From the cell containing the given text, extract its center point as [x, y] coordinate. 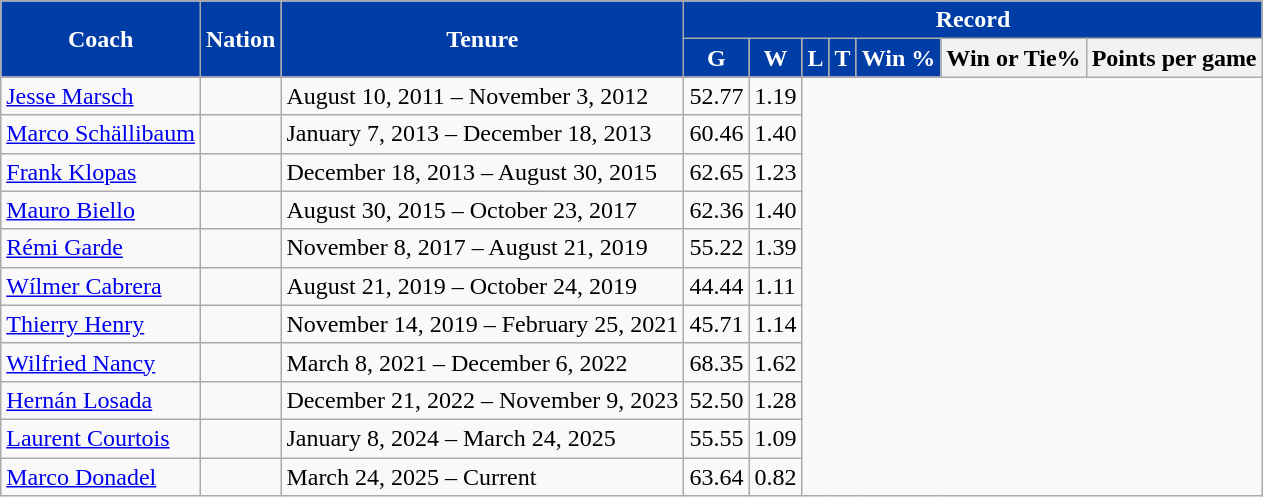
August 10, 2011 – November 3, 2012 [482, 96]
1.62 [776, 362]
March 24, 2025 – Current [482, 477]
Wílmer Cabrera [101, 286]
52.77 [716, 96]
Nation [240, 39]
December 18, 2013 – August 30, 2015 [482, 172]
Record [973, 20]
Rémi Garde [101, 248]
60.46 [716, 134]
1.23 [776, 172]
68.35 [716, 362]
Laurent Courtois [101, 438]
August 30, 2015 – October 23, 2017 [482, 210]
Jesse Marsch [101, 96]
Points per game [1174, 58]
G [716, 58]
Coach [101, 39]
January 8, 2024 – March 24, 2025 [482, 438]
0.82 [776, 477]
Mauro Biello [101, 210]
L [816, 58]
Win % [898, 58]
W [776, 58]
62.65 [716, 172]
52.50 [716, 400]
Marco Donadel [101, 477]
1.19 [776, 96]
August 21, 2019 – October 24, 2019 [482, 286]
45.71 [716, 324]
Wilfried Nancy [101, 362]
Hernán Losada [101, 400]
Frank Klopas [101, 172]
44.44 [716, 286]
1.39 [776, 248]
Win or Tie% [1014, 58]
55.22 [716, 248]
1.14 [776, 324]
62.36 [716, 210]
Tenure [482, 39]
March 8, 2021 – December 6, 2022 [482, 362]
Marco Schällibaum [101, 134]
November 8, 2017 – August 21, 2019 [482, 248]
55.55 [716, 438]
Thierry Henry [101, 324]
November 14, 2019 – February 25, 2021 [482, 324]
T [842, 58]
January 7, 2013 – December 18, 2013 [482, 134]
1.28 [776, 400]
1.09 [776, 438]
December 21, 2022 – November 9, 2023 [482, 400]
1.11 [776, 286]
63.64 [716, 477]
